Scan for the cell matching the given text and deliver its (X, Y) coordinate at center. 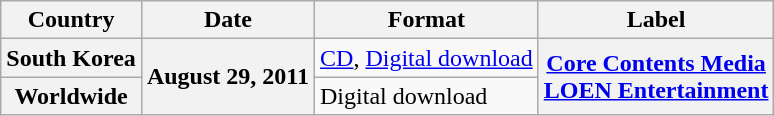
Date (228, 20)
August 29, 2011 (228, 77)
Country (72, 20)
CD, Digital download (427, 58)
Label (656, 20)
Core Contents MediaLOEN Entertainment (656, 77)
Digital download (427, 96)
South Korea (72, 58)
Format (427, 20)
Worldwide (72, 96)
